Return the (x, y) coordinate for the center point of the cell that contains the specified text.  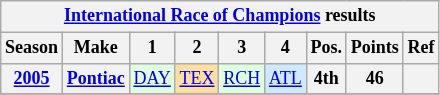
Ref (421, 48)
ATL (286, 78)
RCH (242, 78)
2005 (32, 78)
Season (32, 48)
TEX (197, 78)
International Race of Champions results (220, 16)
Pos. (326, 48)
46 (374, 78)
Points (374, 48)
1 (152, 48)
3 (242, 48)
4 (286, 48)
2 (197, 48)
Pontiac (96, 78)
4th (326, 78)
DAY (152, 78)
Make (96, 48)
